Identify which cell holds the provided text, then report its (X, Y) central coordinate. 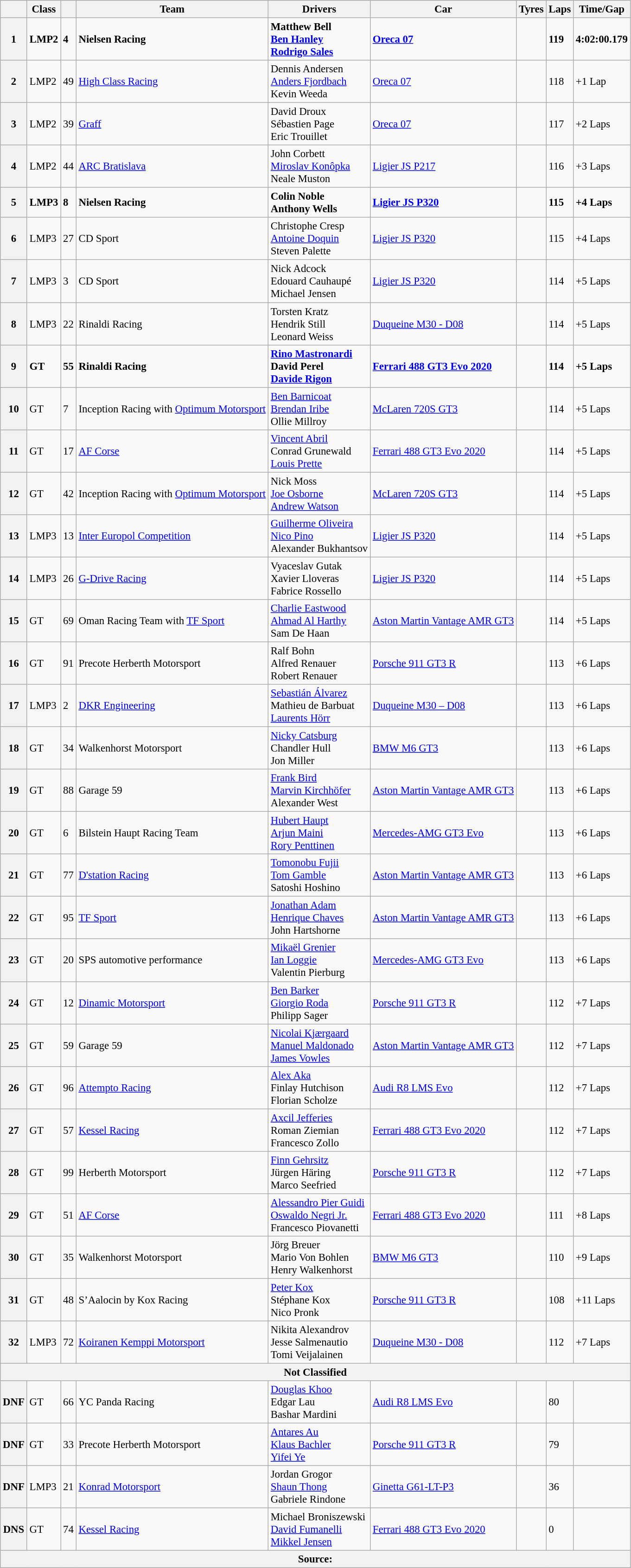
Sebastián Álvarez Mathieu de Barbuat Laurents Hörr (319, 706)
YC Panda Racing (172, 1402)
Tyres (531, 9)
DNS (14, 1530)
44 (69, 166)
Rino Mastronardi David Perel Davide Rigon (319, 366)
Antares Au Klaus Bachler Yifei Ye (319, 1445)
66 (69, 1402)
31 (14, 1300)
15 (14, 621)
+9 Laps (602, 1258)
Nick Adcock Edouard Cauhaupé Michael Jensen (319, 281)
Nicolai Kjærgaard Manuel Maldonado James Vowles (319, 1045)
Oman Racing Team with TF Sport (172, 621)
42 (69, 493)
69 (69, 621)
25 (14, 1045)
Team (172, 9)
77 (69, 875)
DKR Engineering (172, 706)
Guilherme Oliveira Nico Pino Alexander Bukhantsov (319, 536)
99 (69, 1173)
Dennis Andersen Anders Fjordbach Kevin Weeda (319, 82)
Car (443, 9)
Finn Gehrsitz Jürgen Häring Marco Seefried (319, 1173)
18 (14, 748)
Jörg Breuer Mario Von Bohlen Henry Walkenhorst (319, 1258)
119 (560, 39)
SPS automotive performance (172, 961)
Vincent Abril Conrad Grunewald Louis Prette (319, 451)
Peter Kox Stéphane Kox Nico Pronk (319, 1300)
Koiranen Kemppi Motorsport (172, 1342)
Jonathan Adam Henrique Chaves John Hartshorne (319, 918)
Nicky Catsburg Chandler Hull Jon Miller (319, 748)
Christophe Cresp Antoine Doquin Steven Palette (319, 239)
108 (560, 1300)
28 (14, 1173)
29 (14, 1215)
David Droux Sébastien Page Eric Trouillet (319, 124)
23 (14, 961)
10 (14, 409)
4:02:00.179 (602, 39)
Bilstein Haupt Racing Team (172, 833)
D'station Racing (172, 875)
11 (14, 451)
74 (69, 1530)
Tomonobu Fujii Tom Gamble Satoshi Hoshino (319, 875)
Drivers (319, 9)
80 (560, 1402)
30 (14, 1258)
32 (14, 1342)
Ginetta G61-LT-P3 (443, 1487)
Alex Aka Finlay Hutchison Florian Scholze (319, 1087)
Time/Gap (602, 9)
Torsten Kratz Hendrik Still Leonard Weiss (319, 324)
57 (69, 1130)
Mikaël Grenier Ian Loggie Valentin Pierburg (319, 961)
91 (69, 663)
TF Sport (172, 918)
59 (69, 1045)
118 (560, 82)
Ben Barker Giorgio Roda Philipp Sager (319, 1003)
1 (14, 39)
Duqueine M30 – D08 (443, 706)
Nikita Alexandrov Jesse Salmenautio Tomi Veijalainen (319, 1342)
Ralf Bohn Alfred Renauer Robert Renauer (319, 663)
35 (69, 1258)
48 (69, 1300)
+11 Laps (602, 1300)
Colin Noble Anthony Wells (319, 203)
Laps (560, 9)
88 (69, 790)
33 (69, 1445)
110 (560, 1258)
+2 Laps (602, 124)
117 (560, 124)
G-Drive Racing (172, 578)
72 (69, 1342)
34 (69, 748)
55 (69, 366)
Frank Bird Marvin Kirchhöfer Alexander West (319, 790)
Not Classified (315, 1372)
Ligier JS P217 (443, 166)
116 (560, 166)
24 (14, 1003)
+1 Lap (602, 82)
5 (14, 203)
S’Aalocin by Kox Racing (172, 1300)
Axcil Jefferies Roman Ziemian Francesco Zollo (319, 1130)
Class (44, 9)
Vyaceslav Gutak Xavier Lloveras Fabrice Rossello (319, 578)
Charlie Eastwood Ahmad Al Harthy Sam De Haan (319, 621)
ARC Bratislava (172, 166)
Graff (172, 124)
Alessandro Pier Guidi Oswaldo Negri Jr. Francesco Piovanetti (319, 1215)
111 (560, 1215)
Inter Europol Competition (172, 536)
+3 Laps (602, 166)
Michael Broniszewski David Fumanelli Mikkel Jensen (319, 1530)
High Class Racing (172, 82)
Nick Moss Joe Osborne Andrew Watson (319, 493)
John Corbett Miroslav Konôpka Neale Muston (319, 166)
+8 Laps (602, 1215)
Konrad Motorsport (172, 1487)
16 (14, 663)
Attempto Racing (172, 1087)
49 (69, 82)
0 (560, 1530)
39 (69, 124)
14 (14, 578)
96 (69, 1087)
Matthew Bell Ben Hanley Rodrigo Sales (319, 39)
Source: (315, 1559)
9 (14, 366)
95 (69, 918)
51 (69, 1215)
Dinamic Motorsport (172, 1003)
36 (560, 1487)
79 (560, 1445)
Hubert Haupt Arjun Maini Rory Penttinen (319, 833)
Herberth Motorsport (172, 1173)
Jordan Grogor Shaun Thong Gabriele Rindone (319, 1487)
Ben Barnicoat Brendan Iribe Ollie Millroy (319, 409)
Douglas Khoo Edgar Lau Bashar Mardini (319, 1402)
19 (14, 790)
